For the text-containing cell, return its midpoint in (x, y) coordinate format. 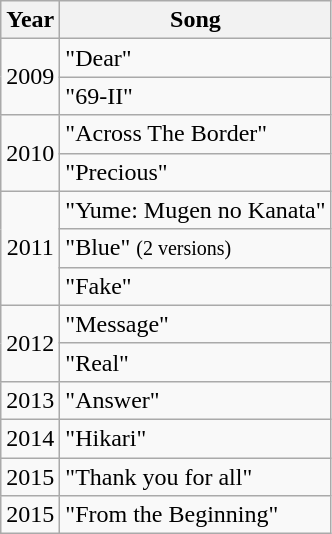
2009 (30, 77)
"Hikari" (196, 438)
"Dear" (196, 58)
2014 (30, 438)
"Blue" (2 versions) (196, 248)
"Yume: Mugen no Kanata" (196, 210)
"Across The Border" (196, 134)
"Thank you for all" (196, 477)
"69-II" (196, 96)
Year (30, 20)
"From the Beginning" (196, 515)
2011 (30, 248)
"Real" (196, 362)
"Precious" (196, 172)
"Fake" (196, 286)
2010 (30, 153)
"Message" (196, 324)
"Answer" (196, 400)
Song (196, 20)
2012 (30, 343)
2013 (30, 400)
